Extract the (X, Y) coordinate from the center of the cell holding the provided text.  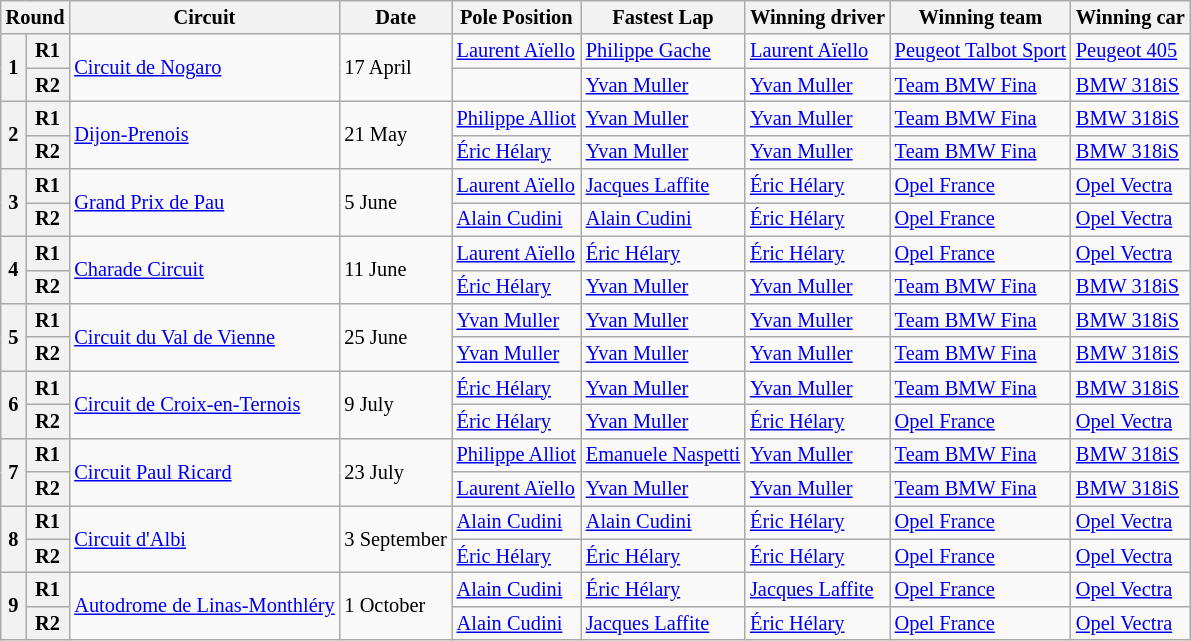
Circuit de Croix-en-Ternois (204, 404)
Circuit Paul Ricard (204, 472)
Fastest Lap (663, 17)
Pole Position (516, 17)
9 (14, 606)
11 June (396, 270)
4 (14, 270)
1 October (396, 606)
2 (14, 134)
17 April (396, 68)
25 June (396, 336)
Grand Prix de Pau (204, 202)
5 June (396, 202)
Winning driver (818, 17)
3 (14, 202)
Circuit du Val de Vienne (204, 336)
Round (36, 17)
Dijon-Prenois (204, 134)
Charade Circuit (204, 270)
6 (14, 404)
Circuit (204, 17)
Circuit d'Albi (204, 538)
Winning car (1130, 17)
Winning team (980, 17)
Emanuele Naspetti (663, 455)
5 (14, 336)
Peugeot Talbot Sport (980, 51)
Date (396, 17)
23 July (396, 472)
3 September (396, 538)
Peugeot 405 (1130, 51)
Autodrome de Linas-Monthléry (204, 606)
Circuit de Nogaro (204, 68)
7 (14, 472)
1 (14, 68)
9 July (396, 404)
Philippe Gache (663, 51)
21 May (396, 134)
8 (14, 538)
